Find where the given text appears and provide that cell's center as [X, Y] coordinate. 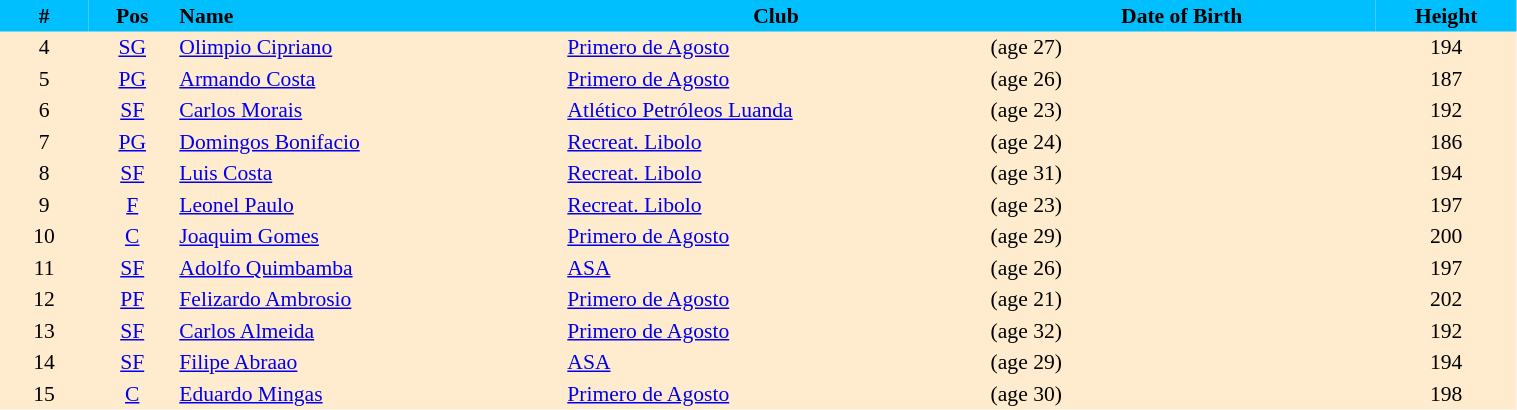
6 [44, 110]
SG [132, 48]
13 [44, 331]
4 [44, 48]
7 [44, 142]
12 [44, 300]
Carlos Morais [370, 110]
(age 32) [1182, 331]
Luis Costa [370, 174]
15 [44, 394]
Domingos Bonifacio [370, 142]
14 [44, 362]
Atlético Petróleos Luanda [776, 110]
(age 27) [1182, 48]
187 [1446, 79]
8 [44, 174]
# [44, 16]
(age 24) [1182, 142]
Eduardo Mingas [370, 394]
9 [44, 205]
186 [1446, 142]
200 [1446, 236]
Name [370, 16]
198 [1446, 394]
10 [44, 236]
202 [1446, 300]
Joaquim Gomes [370, 236]
Carlos Almeida [370, 331]
Leonel Paulo [370, 205]
Felizardo Ambrosio [370, 300]
PF [132, 300]
Date of Birth [1182, 16]
11 [44, 268]
Height [1446, 16]
Adolfo Quimbamba [370, 268]
(age 30) [1182, 394]
(age 21) [1182, 300]
Pos [132, 16]
(age 31) [1182, 174]
Armando Costa [370, 79]
5 [44, 79]
Club [776, 16]
F [132, 205]
Olimpio Cipriano [370, 48]
Filipe Abraao [370, 362]
